From the cell containing the given text, extract its center point as (x, y) coordinate. 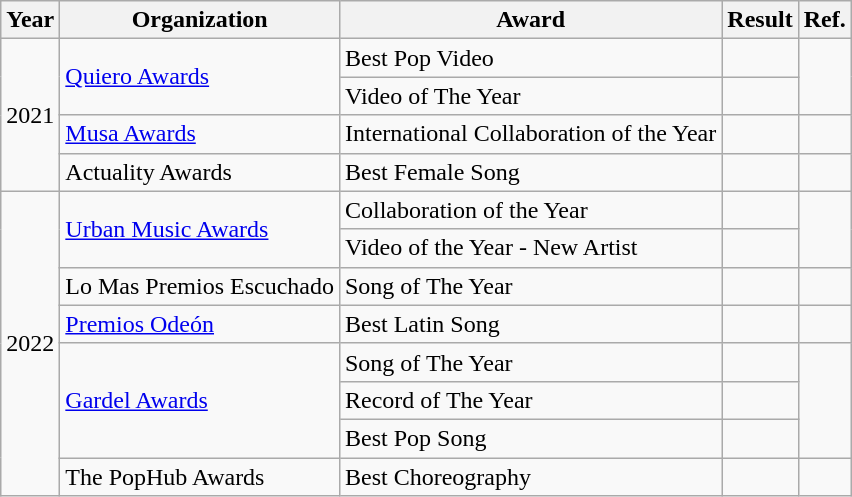
Musa Awards (200, 134)
Lo Mas Premios Escuchado (200, 286)
Urban Music Awards (200, 229)
Best Female Song (530, 172)
Video of The Year (530, 96)
2021 (30, 115)
Record of The Year (530, 400)
Premios Odeón (200, 324)
Organization (200, 20)
Best Latin Song (530, 324)
Award (530, 20)
Best Pop Song (530, 438)
Actuality Awards (200, 172)
Gardel Awards (200, 400)
Best Choreography (530, 477)
The PopHub Awards (200, 477)
International Collaboration of the Year (530, 134)
2022 (30, 343)
Quiero Awards (200, 77)
Best Pop Video (530, 58)
Video of the Year - New Artist (530, 248)
Collaboration of the Year (530, 210)
Ref. (824, 20)
Year (30, 20)
Result (760, 20)
